Output the (X, Y) coordinate of the center of the cell containing the given text.  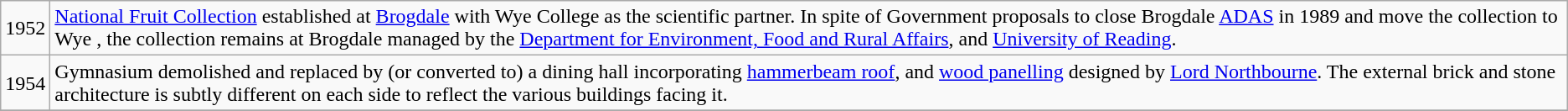
1954 (25, 82)
1952 (25, 29)
